Output the (X, Y) coordinate of the center of the cell containing the given text.  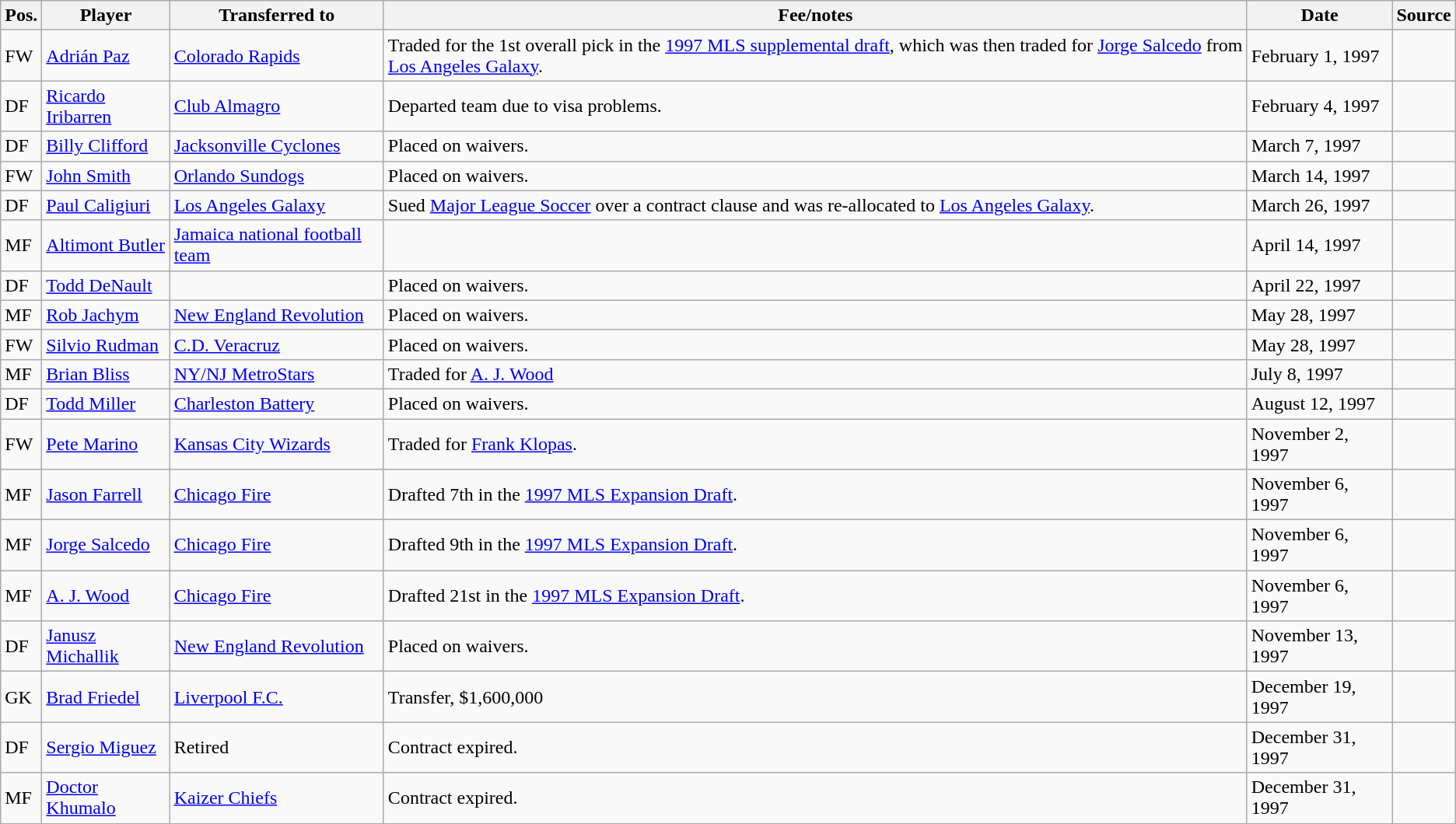
Transferred to (277, 16)
July 8, 1997 (1319, 374)
April 22, 1997 (1319, 285)
Sergio Miguez (106, 748)
April 14, 1997 (1319, 246)
Silvio Rudman (106, 344)
Jason Farrell (106, 494)
Sued Major League Soccer over a contract clause and was re-allocated to Los Angeles Galaxy. (815, 205)
Pete Marino (106, 443)
Brad Friedel (106, 697)
NY/NJ MetroStars (277, 374)
November 13, 1997 (1319, 647)
Drafted 7th in the 1997 MLS Expansion Draft. (815, 494)
Todd Miller (106, 403)
Traded for Frank Klopas. (815, 443)
March 26, 1997 (1319, 205)
Retired (277, 748)
A. J. Wood (106, 595)
Paul Caligiuri (106, 205)
Altimont Butler (106, 246)
March 14, 1997 (1319, 176)
Date (1319, 16)
December 19, 1997 (1319, 697)
Jacksonville Cyclones (277, 146)
John Smith (106, 176)
Source (1423, 16)
Billy Clifford (106, 146)
Drafted 9th in the 1997 MLS Expansion Draft. (815, 546)
C.D. Veracruz (277, 344)
Traded for A. J. Wood (815, 374)
Ricardo Iribarren (106, 106)
Todd DeNault (106, 285)
Colorado Rapids (277, 56)
Orlando Sundogs (277, 176)
Liverpool F.C. (277, 697)
Kansas City Wizards (277, 443)
GK (22, 697)
Kaizer Chiefs (277, 798)
Departed team due to visa problems. (815, 106)
February 4, 1997 (1319, 106)
Pos. (22, 16)
March 7, 1997 (1319, 146)
August 12, 1997 (1319, 403)
Transfer, $1,600,000 (815, 697)
Traded for the 1st overall pick in the 1997 MLS supplemental draft, which was then traded for Jorge Salcedo from Los Angeles Galaxy. (815, 56)
Fee/notes (815, 16)
Janusz Michallik (106, 647)
Drafted 21st in the 1997 MLS Expansion Draft. (815, 595)
Club Almagro (277, 106)
Adrián Paz (106, 56)
Charleston Battery (277, 403)
February 1, 1997 (1319, 56)
Player (106, 16)
Jorge Salcedo (106, 546)
Los Angeles Galaxy (277, 205)
November 2, 1997 (1319, 443)
Jamaica national football team (277, 246)
Brian Bliss (106, 374)
Rob Jachym (106, 315)
Doctor Khumalo (106, 798)
